Provide the (X, Y) coordinate of the cell's center where the given text is located.  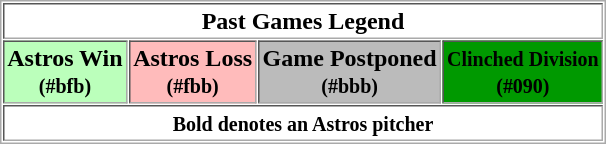
Astros Loss (#fbb) (193, 72)
Astros Win (#bfb) (65, 72)
Game Postponed (#bbb) (350, 72)
Past Games Legend (303, 21)
Clinched Division (#090) (524, 72)
Bold denotes an Astros pitcher (303, 123)
